Pinpoint the cell where the given text exists, returning its (x, y) midpoint coordinate. 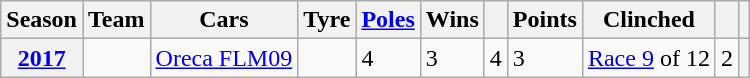
Poles (388, 20)
Team (116, 20)
2 (726, 58)
2017 (42, 58)
Points (544, 20)
Oreca FLM09 (224, 58)
Race 9 of 12 (648, 58)
Season (42, 20)
Tyre (327, 20)
Clinched (648, 20)
Cars (224, 20)
Wins (452, 20)
